Locate the cell with the specified text and output its (x, y) center coordinate. 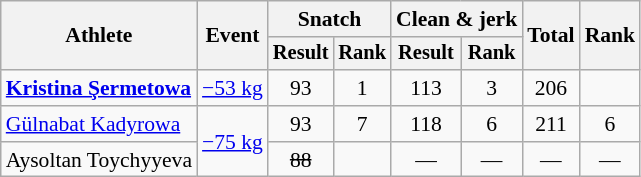
118 (426, 124)
Event (232, 36)
211 (550, 124)
−53 kg (232, 88)
Clean & jerk (456, 19)
113 (426, 88)
Kristina Şermetowa (99, 88)
Total (550, 36)
3 (492, 88)
7 (362, 124)
Gülnabat Kadyrowa (99, 124)
Snatch (330, 19)
Athlete (99, 36)
206 (550, 88)
−75 kg (232, 142)
1 (362, 88)
